Capture the cell that displays the provided text and extract its [x, y] central coordinate. 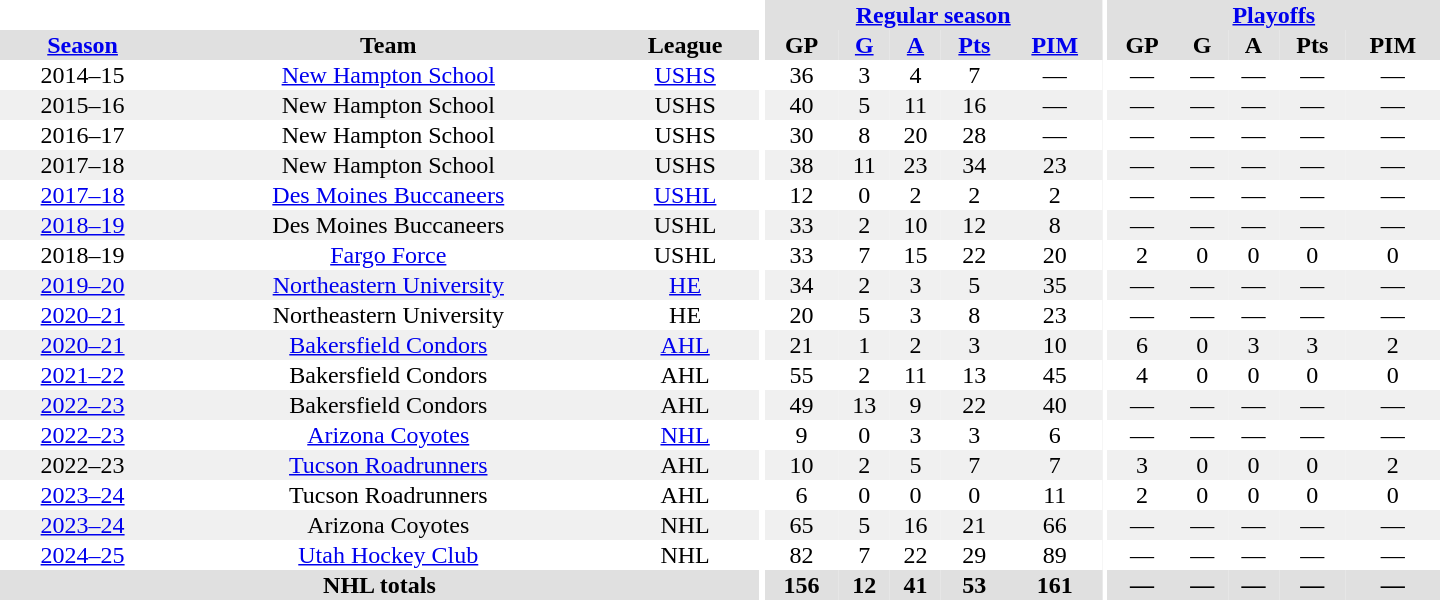
1 [864, 345]
45 [1055, 375]
49 [802, 405]
82 [802, 555]
89 [1055, 555]
41 [916, 585]
36 [802, 75]
65 [802, 525]
2016–17 [82, 135]
Team [388, 45]
38 [802, 165]
Regular season [934, 15]
35 [1055, 285]
66 [1055, 525]
55 [802, 375]
2015–16 [82, 105]
NHL totals [380, 585]
2024–25 [82, 555]
161 [1055, 585]
29 [974, 555]
Fargo Force [388, 255]
156 [802, 585]
2014–15 [82, 75]
Playoffs [1274, 15]
Utah Hockey Club [388, 555]
28 [974, 135]
15 [916, 255]
30 [802, 135]
53 [974, 585]
2021–22 [82, 375]
2019–20 [82, 285]
League [684, 45]
Season [82, 45]
